Output the (X, Y) coordinate of the center of the cell containing the given text.  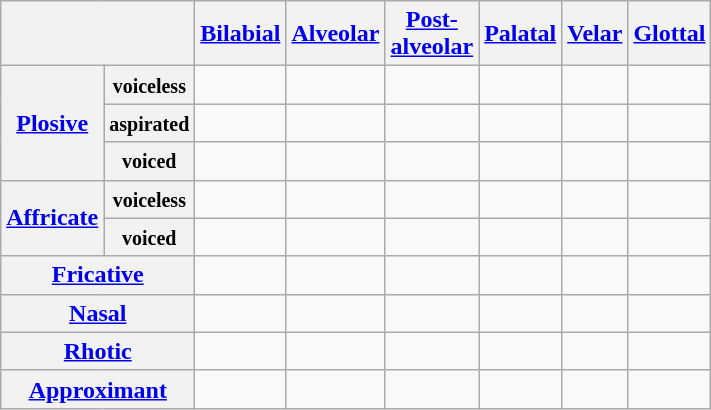
Post-alveolar (432, 34)
Rhotic (98, 351)
aspirated (150, 123)
Nasal (98, 313)
Bilabial (240, 34)
Fricative (98, 275)
Palatal (520, 34)
Plosive (52, 123)
Approximant (98, 389)
Alveolar (336, 34)
Glottal (670, 34)
Velar (595, 34)
Affricate (52, 218)
